Output the [X, Y] coordinate of the center of the cell containing the given text.  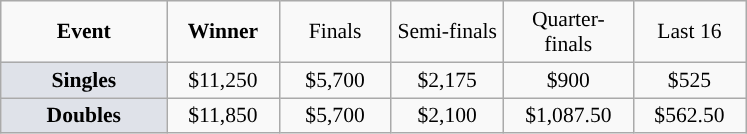
$525 [689, 80]
Singles [84, 80]
Doubles [84, 116]
$900 [568, 80]
$11,250 [223, 80]
$2,100 [447, 116]
Finals [335, 32]
Quarter-finals [568, 32]
$11,850 [223, 116]
$1,087.50 [568, 116]
Last 16 [689, 32]
Semi-finals [447, 32]
$2,175 [447, 80]
$562.50 [689, 116]
Event [84, 32]
Winner [223, 32]
